Identify which cell holds the provided text, then report its (x, y) central coordinate. 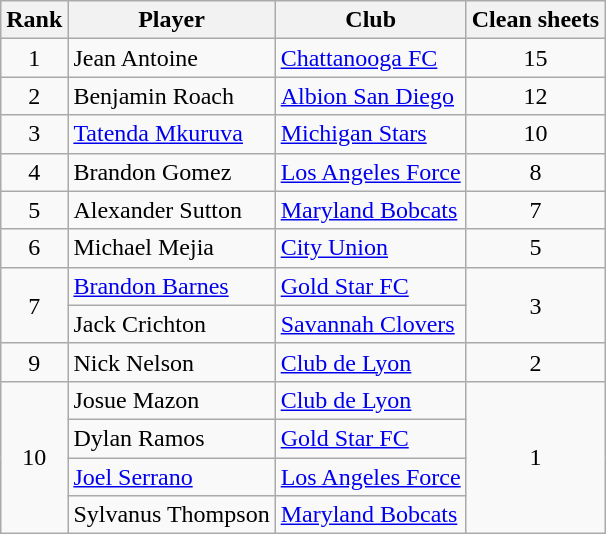
Player (172, 20)
Tatenda Mkuruva (172, 134)
Savannah Clovers (370, 324)
Dylan Ramos (172, 438)
4 (34, 172)
Jack Crichton (172, 324)
Joel Serrano (172, 477)
Brandon Barnes (172, 286)
15 (535, 58)
Club (370, 20)
Michigan Stars (370, 134)
Albion San Diego (370, 96)
6 (34, 248)
City Union (370, 248)
Michael Mejia (172, 248)
Brandon Gomez (172, 172)
Benjamin Roach (172, 96)
Nick Nelson (172, 362)
9 (34, 362)
8 (535, 172)
Rank (34, 20)
Jean Antoine (172, 58)
Chattanooga FC (370, 58)
12 (535, 96)
Sylvanus Thompson (172, 515)
Josue Mazon (172, 400)
Alexander Sutton (172, 210)
Clean sheets (535, 20)
